Scan for the cell matching the given text and deliver its [x, y] coordinate at center. 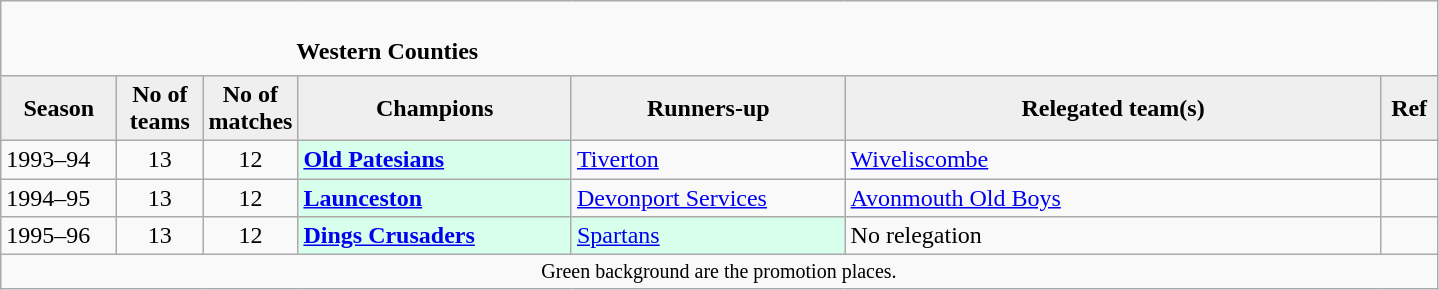
No of matches [250, 108]
1993–94 [59, 159]
Relegated team(s) [1113, 108]
Launceston [435, 197]
1995–96 [59, 236]
No relegation [1113, 236]
Season [59, 108]
Spartans [708, 236]
Avonmouth Old Boys [1113, 197]
Old Patesians [435, 159]
Green background are the promotion places. [719, 272]
Wiveliscombe [1113, 159]
Devonport Services [708, 197]
1994–95 [59, 197]
Runners-up [708, 108]
No of teams [160, 108]
Tiverton [708, 159]
Champions [435, 108]
Dings Crusaders [435, 236]
Ref [1409, 108]
